Extract the (X, Y) coordinate from the center of the cell holding the provided text.  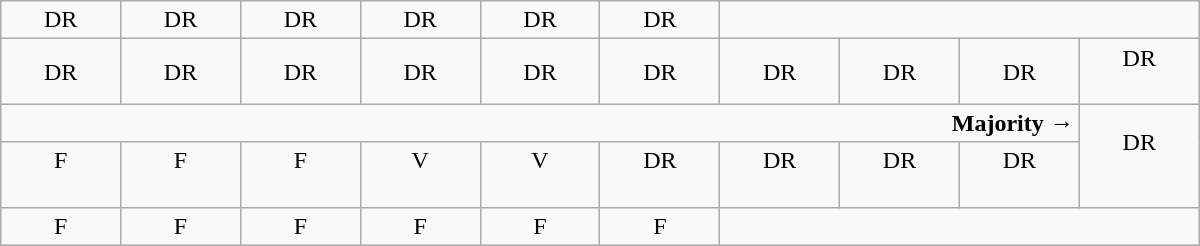
Majority → (540, 123)
